Provide the [X, Y] coordinate of the cell's center where the given text is located.  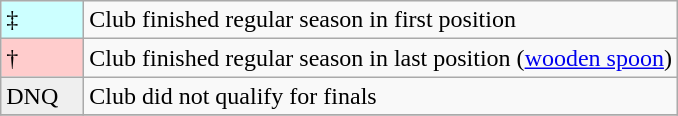
Club finished regular season in first position [381, 20]
‡ [42, 20]
Club finished regular season in last position (wooden spoon) [381, 58]
† [42, 58]
Club did not qualify for finals [381, 96]
DNQ [42, 96]
